Return (X, Y) of the center of cell containing provided text 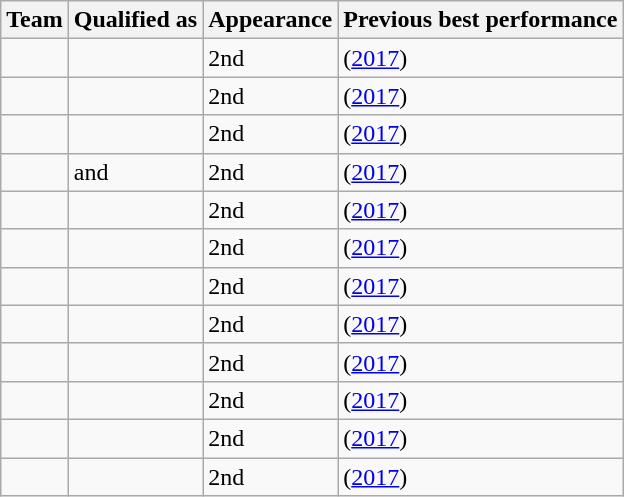
Previous best performance (480, 20)
and (135, 172)
Appearance (270, 20)
Team (35, 20)
Qualified as (135, 20)
